Identify which cell holds the provided text, then report its (X, Y) central coordinate. 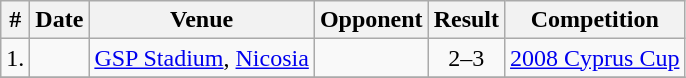
# (16, 20)
2008 Cyprus Cup (595, 58)
Date (60, 20)
GSP Stadium, Nicosia (202, 58)
1. (16, 58)
Venue (202, 20)
Opponent (371, 20)
Competition (595, 20)
Result (466, 20)
2–3 (466, 58)
